Output the (x, y) coordinate of the center of the cell containing the given text.  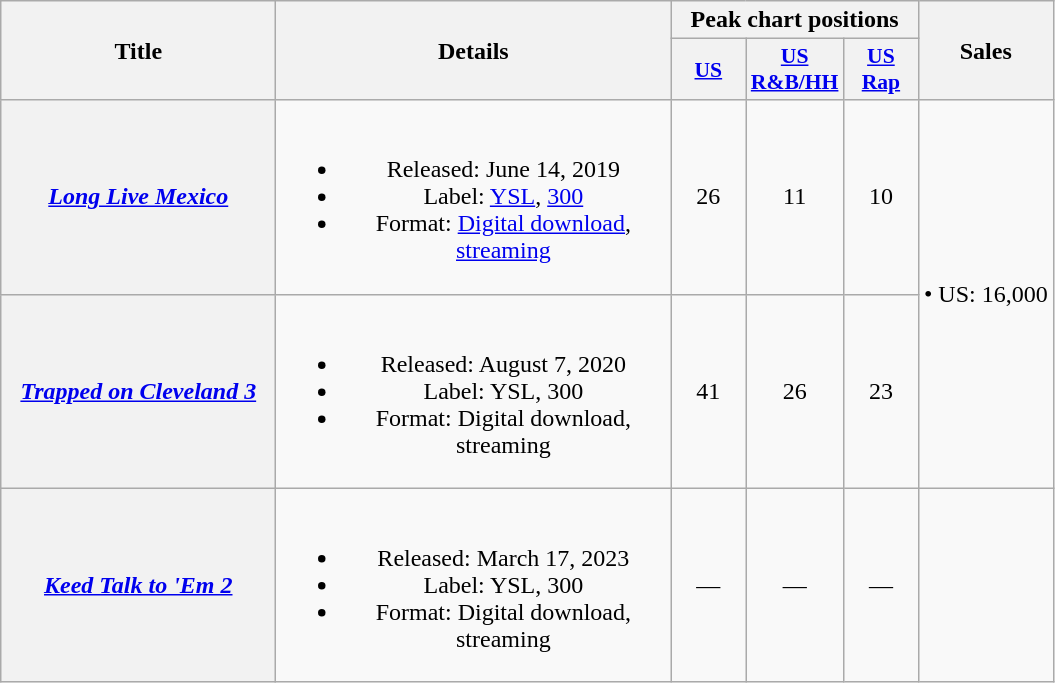
USRap (880, 70)
Title (138, 50)
Keed Talk to 'Em 2 (138, 585)
Sales (986, 50)
Peak chart positions (795, 20)
Long Live Mexico (138, 197)
10 (880, 197)
23 (880, 391)
US (708, 70)
Released: March 17, 2023Label: YSL, 300Format: Digital download, streaming (474, 585)
41 (708, 391)
Released: June 14, 2019Label: YSL, 300Format: Digital download, streaming (474, 197)
USR&B/HH (795, 70)
Trapped on Cleveland 3 (138, 391)
• US: 16,000 (986, 294)
Details (474, 50)
11 (795, 197)
Released: August 7, 2020Label: YSL, 300Format: Digital download, streaming (474, 391)
